Find where the given text appears and provide that cell's center as (x, y) coordinate. 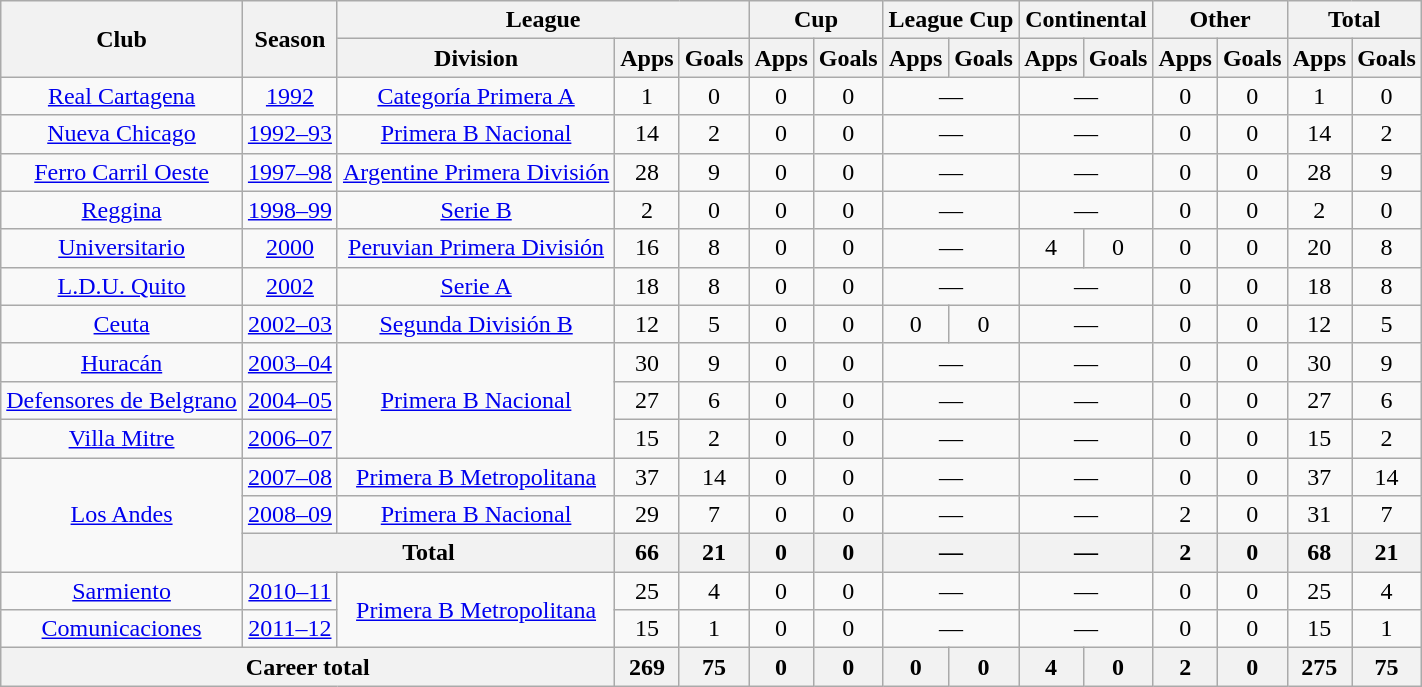
1992–93 (290, 134)
2002–03 (290, 324)
68 (1319, 553)
Defensores de Belgrano (122, 400)
2003–04 (290, 362)
2000 (290, 248)
1997–98 (290, 172)
Villa Mitre (122, 438)
Categoría Primera A (476, 96)
1992 (290, 96)
League Cup (951, 20)
Season (290, 39)
2010–11 (290, 591)
Serie B (476, 210)
L.D.U. Quito (122, 286)
16 (647, 248)
31 (1319, 515)
Comunicaciones (122, 629)
Ceuta (122, 324)
Reggina (122, 210)
Argentine Primera División (476, 172)
Peruvian Primera División (476, 248)
2007–08 (290, 477)
Huracán (122, 362)
Nueva Chicago (122, 134)
66 (647, 553)
Other (1220, 20)
League (542, 20)
Los Andes (122, 515)
2011–12 (290, 629)
Ferro Carril Oeste (122, 172)
Career total (308, 667)
1998–99 (290, 210)
29 (647, 515)
2008–09 (290, 515)
Continental (1086, 20)
Universitario (122, 248)
269 (647, 667)
275 (1319, 667)
Real Cartagena (122, 96)
2006–07 (290, 438)
Club (122, 39)
Cup (816, 20)
2002 (290, 286)
Division (476, 58)
Sarmiento (122, 591)
Segunda División B (476, 324)
2004–05 (290, 400)
20 (1319, 248)
Serie A (476, 286)
